Capture the cell that displays the provided text and extract its [X, Y] central coordinate. 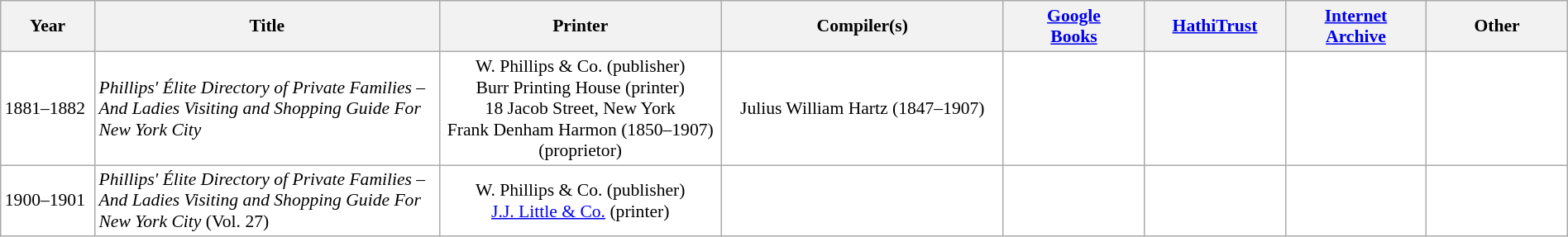
GoogleBooks [1073, 26]
Title [266, 26]
1881–1882 [48, 108]
Phillips' Élite Directory of Private Families – And Ladies Visiting and Shopping Guide For New York City [266, 108]
Other [1497, 26]
Julius William Hartz (1847–1907) [862, 108]
Compiler(s) [862, 26]
Printer [581, 26]
HathiTrust [1215, 26]
Year [48, 26]
W. Phillips & Co. (publisher)Burr Printing House (printer)18 Jacob Street, New YorkFrank Denham Harmon (1850–1907) (proprietor) [581, 108]
W. Phillips & Co. (publisher)J.J. Little & Co. (printer) [581, 201]
Phillips' Élite Directory of Private Families – And Ladies Visiting and Shopping Guide For New York City (Vol. 27) [266, 201]
InternetArchive [1355, 26]
1900–1901 [48, 201]
